Extract the (x, y) coordinate from the center of the cell holding the provided text.  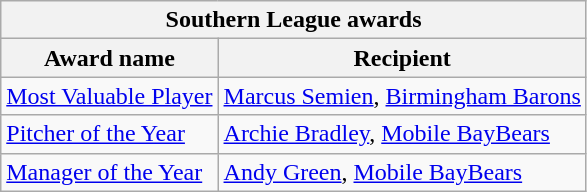
Most Valuable Player (110, 96)
Archie Bradley, Mobile BayBears (402, 134)
Recipient (402, 58)
Andy Green, Mobile BayBears (402, 172)
Award name (110, 58)
Pitcher of the Year (110, 134)
Manager of the Year (110, 172)
Southern League awards (294, 20)
Marcus Semien, Birmingham Barons (402, 96)
